Provide the [X, Y] coordinate of the cell's center where the given text is located.  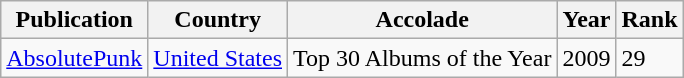
United States [218, 58]
Rank [650, 20]
Accolade [422, 20]
Year [586, 20]
2009 [586, 58]
Country [218, 20]
Publication [74, 20]
29 [650, 58]
Top 30 Albums of the Year [422, 58]
AbsolutePunk [74, 58]
